Scan for the cell matching the given text and deliver its (X, Y) coordinate at center. 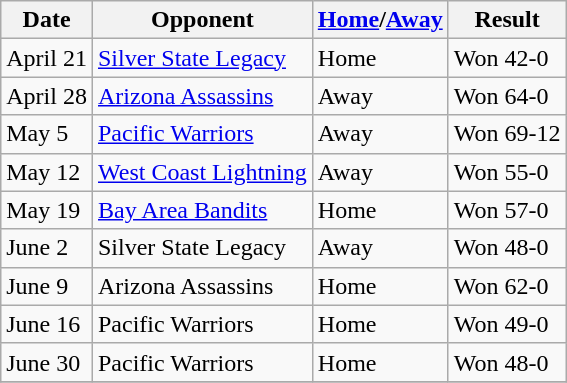
Won 55-0 (507, 172)
June 9 (47, 286)
Bay Area Bandits (202, 210)
May 12 (47, 172)
June 2 (47, 248)
April 28 (47, 96)
June 30 (47, 362)
Home/Away (380, 20)
May 19 (47, 210)
April 21 (47, 58)
Date (47, 20)
West Coast Lightning (202, 172)
Won 57-0 (507, 210)
June 16 (47, 324)
May 5 (47, 134)
Won 69-12 (507, 134)
Won 64-0 (507, 96)
Opponent (202, 20)
Result (507, 20)
Won 49-0 (507, 324)
Won 62-0 (507, 286)
Won 42-0 (507, 58)
